From the cell containing the given text, extract its center point as (x, y) coordinate. 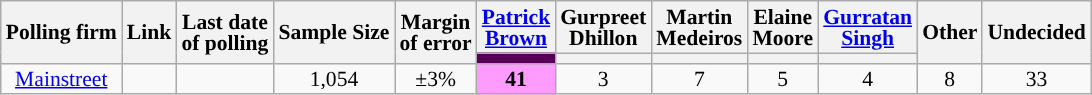
Gurratan Singh (868, 27)
7 (699, 78)
1,054 (334, 78)
Undecided (1036, 32)
41 (516, 78)
Other (950, 32)
Martin Medeiros (699, 27)
5 (782, 78)
4 (868, 78)
Polling firm (62, 32)
Sample Size (334, 32)
3 (603, 78)
Patrick Brown (516, 27)
8 (950, 78)
Elaine Moore (782, 27)
±3% (435, 78)
Gurpreet Dhillon (603, 27)
Link (150, 32)
Mainstreet (62, 78)
33 (1036, 78)
Marginof error (435, 32)
Last dateof polling (224, 32)
